Find where the given text appears and provide that cell's center as (x, y) coordinate. 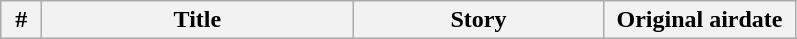
Original airdate (700, 20)
Title (198, 20)
Story (478, 20)
# (22, 20)
